Provide the (x, y) coordinate of the cell's center where the given text is located.  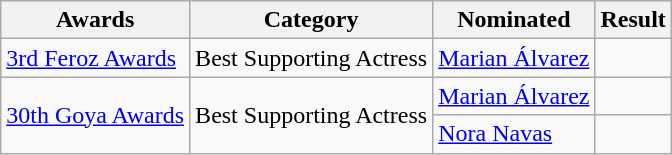
3rd Feroz Awards (96, 58)
30th Goya Awards (96, 115)
Nora Navas (514, 134)
Nominated (514, 20)
Category (312, 20)
Awards (96, 20)
Result (633, 20)
